Pinpoint the cell where the given text exists, returning its [X, Y] midpoint coordinate. 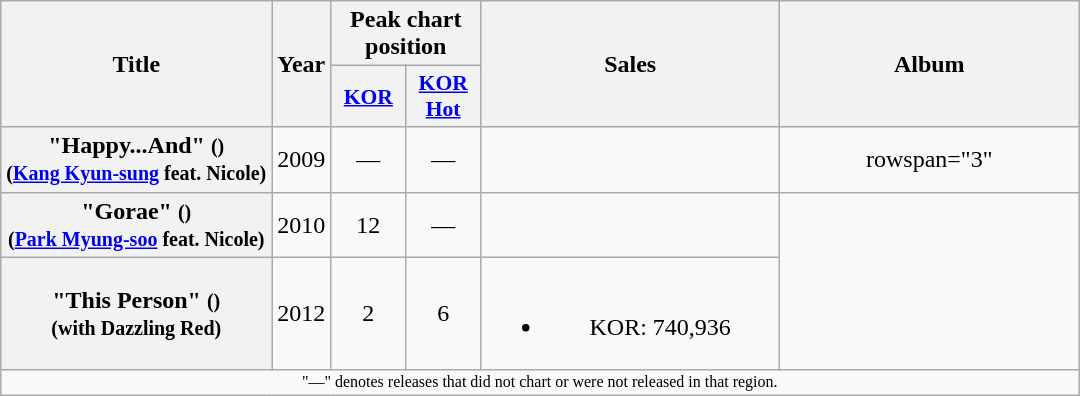
2009 [302, 160]
Title [136, 64]
"Gorae" ()(Park Myung-soo feat. Nicole) [136, 224]
2010 [302, 224]
KOR: 740,936 [630, 314]
"—" denotes releases that did not chart or were not released in that region. [540, 382]
Peak chart position [406, 34]
rowspan="3" [930, 160]
Album [930, 64]
"This Person" ()(with Dazzling Red) [136, 314]
KORHot [444, 96]
2012 [302, 314]
Sales [630, 64]
Year [302, 64]
12 [368, 224]
KOR [368, 96]
2 [368, 314]
"Happy...And" ()(Kang Kyun-sung feat. Nicole) [136, 160]
6 [444, 314]
